Return [X, Y] of the center of cell containing provided text 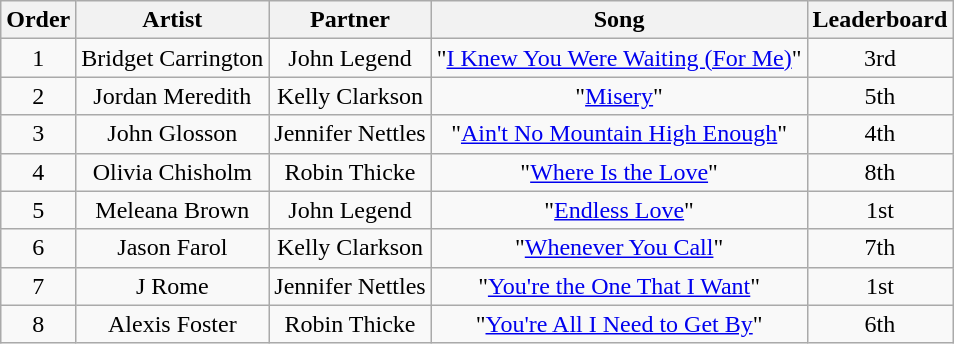
4th [880, 134]
"You're the One That I Want" [619, 286]
Artist [172, 20]
Meleana Brown [172, 210]
"Misery" [619, 96]
1 [38, 58]
"Whenever You Call" [619, 248]
Leaderboard [880, 20]
7th [880, 248]
Jordan Meredith [172, 96]
"You're All I Need to Get By" [619, 324]
2 [38, 96]
"Where Is the Love" [619, 172]
4 [38, 172]
Song [619, 20]
J Rome [172, 286]
6 [38, 248]
6th [880, 324]
Bridget Carrington [172, 58]
5 [38, 210]
3 [38, 134]
"Endless Love" [619, 210]
Order [38, 20]
Alexis Foster [172, 324]
3rd [880, 58]
"Ain't No Mountain High Enough" [619, 134]
John Glosson [172, 134]
8 [38, 324]
7 [38, 286]
"I Knew You Were Waiting (For Me)" [619, 58]
Partner [350, 20]
5th [880, 96]
Jason Farol [172, 248]
8th [880, 172]
Olivia Chisholm [172, 172]
